Output the (x, y) coordinate of the center of the cell containing the given text.  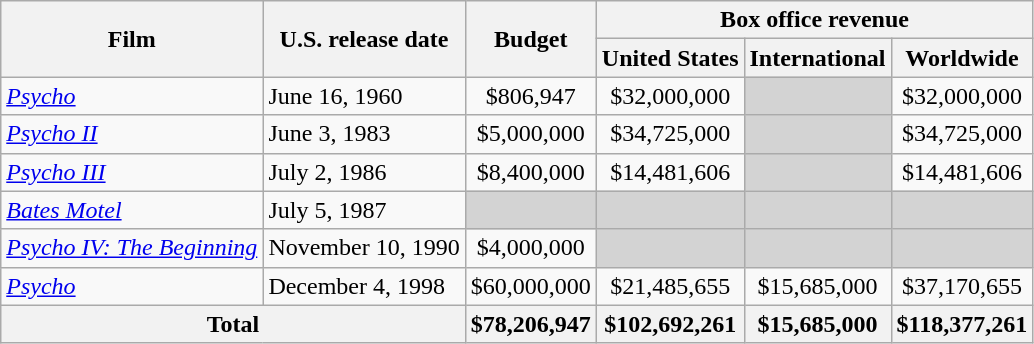
Psycho IV: The Beginning (132, 248)
United States (670, 58)
$118,377,261 (962, 324)
$4,000,000 (530, 248)
Budget (530, 39)
Psycho III (132, 172)
December 4, 1998 (364, 286)
$5,000,000 (530, 134)
Psycho II (132, 134)
International (818, 58)
U.S. release date (364, 39)
Film (132, 39)
$102,692,261 (670, 324)
$8,400,000 (530, 172)
$78,206,947 (530, 324)
$60,000,000 (530, 286)
June 3, 1983 (364, 134)
Total (233, 324)
Worldwide (962, 58)
$21,485,655 (670, 286)
November 10, 1990 (364, 248)
July 2, 1986 (364, 172)
Box office revenue (814, 20)
June 16, 1960 (364, 96)
July 5, 1987 (364, 210)
Bates Motel (132, 210)
$37,170,655 (962, 286)
$806,947 (530, 96)
